For the text-containing cell, return its midpoint in (x, y) coordinate format. 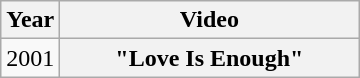
2001 (30, 58)
"Love Is Enough" (210, 58)
Video (210, 20)
Year (30, 20)
